Return [x, y] of the center of cell containing provided text 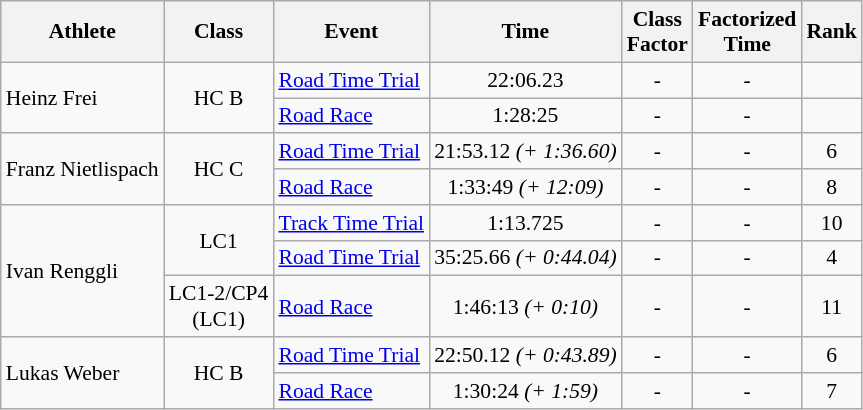
Event [351, 32]
LC1 [219, 240]
Ivan Renggli [82, 271]
ClassFactor [658, 32]
LC1-2/CP4(LC1) [219, 306]
1:46:13 (+ 0:10) [526, 306]
1:28:25 [526, 116]
7 [832, 391]
1:13.725 [526, 223]
1:30:24 (+ 1:59) [526, 391]
Heinz Frei [82, 98]
Athlete [82, 32]
Class [219, 32]
1:33:49 (+ 12:09) [526, 187]
Lukas Weber [82, 372]
22:50.12 (+ 0:43.89) [526, 355]
10 [832, 223]
22:06.23 [526, 80]
8 [832, 187]
Rank [832, 32]
Franz Nietlispach [82, 170]
4 [832, 258]
35:25.66 (+ 0:44.04) [526, 258]
21:53.12 (+ 1:36.60) [526, 152]
FactorizedTime [747, 32]
HC C [219, 170]
Time [526, 32]
11 [832, 306]
Track Time Trial [351, 223]
